Extract the [X, Y] coordinate from the center of the cell holding the provided text.  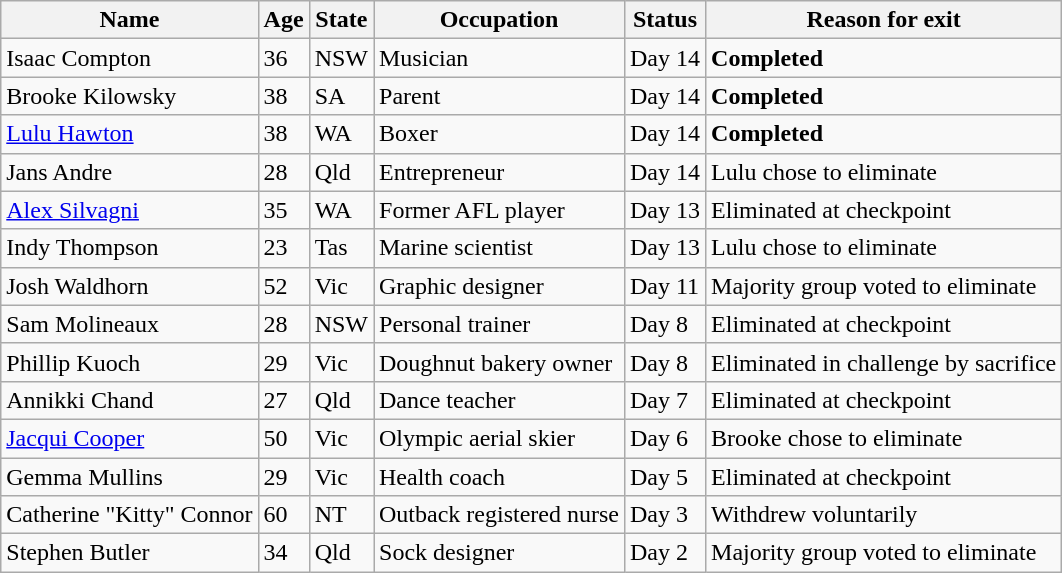
60 [284, 515]
Annikki Chand [130, 400]
Graphic designer [500, 286]
Phillip Kuoch [130, 362]
Josh Waldhorn [130, 286]
Doughnut bakery owner [500, 362]
23 [284, 248]
Day 5 [664, 477]
Day 11 [664, 286]
Status [664, 20]
52 [284, 286]
Brooke Kilowsky [130, 96]
27 [284, 400]
Catherine "Kitty" Connor [130, 515]
Brooke chose to eliminate [884, 438]
SA [341, 96]
36 [284, 58]
Reason for exit [884, 20]
Eliminated in challenge by sacrifice [884, 362]
34 [284, 553]
Marine scientist [500, 248]
Sam Molineaux [130, 324]
Parent [500, 96]
50 [284, 438]
Sock designer [500, 553]
Occupation [500, 20]
Stephen Butler [130, 553]
Outback registered nurse [500, 515]
Health coach [500, 477]
Former AFL player [500, 210]
Entrepreneur [500, 172]
Day 7 [664, 400]
Jacqui Cooper [130, 438]
Musician [500, 58]
Tas [341, 248]
Indy Thompson [130, 248]
Day 3 [664, 515]
Gemma Mullins [130, 477]
Dance teacher [500, 400]
Withdrew voluntarily [884, 515]
State [341, 20]
Personal trainer [500, 324]
Day 6 [664, 438]
Name [130, 20]
Alex Silvagni [130, 210]
Lulu Hawton [130, 134]
Isaac Compton [130, 58]
Jans Andre [130, 172]
35 [284, 210]
Olympic aerial skier [500, 438]
Day 2 [664, 553]
Age [284, 20]
NT [341, 515]
Boxer [500, 134]
